Extract the [x, y] coordinate from the center of the cell holding the provided text.  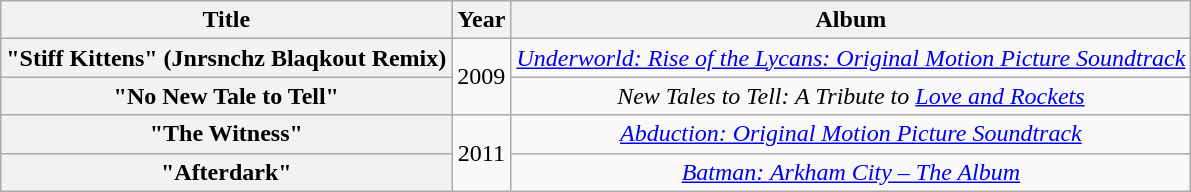
Year [482, 20]
Album [851, 20]
2011 [482, 153]
"The Witness" [226, 134]
2009 [482, 77]
"Stiff Kittens" (Jnrsnchz Blaqkout Remix) [226, 58]
New Tales to Tell: A Tribute to Love and Rockets [851, 96]
Underworld: Rise of the Lycans: Original Motion Picture Soundtrack [851, 58]
Batman: Arkham City – The Album [851, 172]
Abduction: Original Motion Picture Soundtrack [851, 134]
Title [226, 20]
"Afterdark" [226, 172]
"No New Tale to Tell" [226, 96]
